Output the (x, y) coordinate of the center of the cell containing the given text.  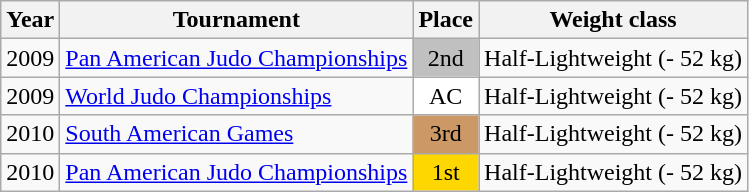
1st (446, 172)
2nd (446, 58)
Tournament (236, 20)
3rd (446, 134)
Weight class (614, 20)
World Judo Championships (236, 96)
South American Games (236, 134)
AC (446, 96)
Place (446, 20)
Year (30, 20)
